Locate the cell with the specified text and output its (x, y) center coordinate. 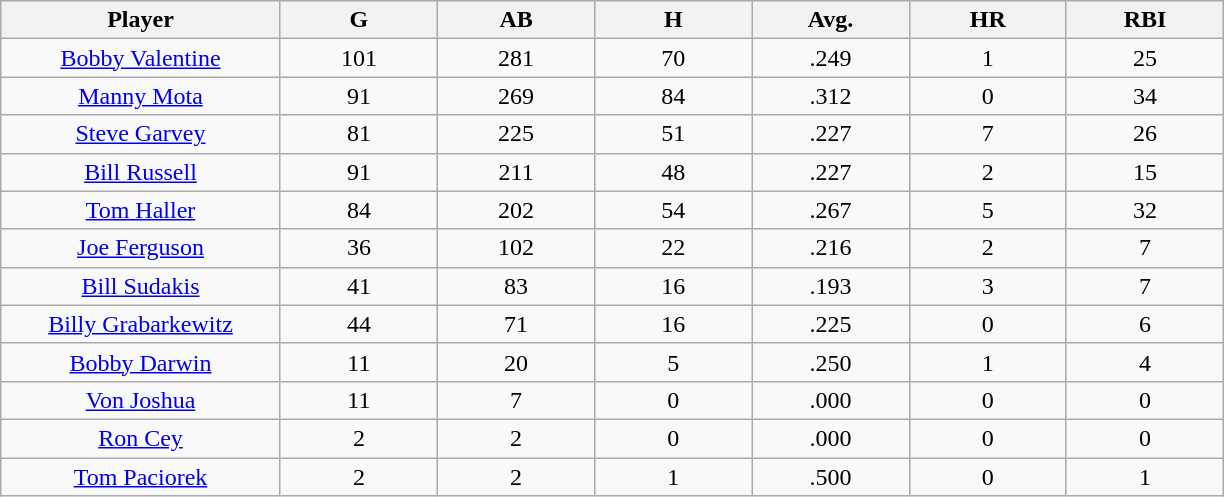
Bill Sudakis (141, 286)
H (674, 20)
Avg. (830, 20)
3 (988, 286)
.250 (830, 362)
225 (516, 134)
Billy Grabarkewitz (141, 324)
36 (358, 248)
Bobby Valentine (141, 58)
211 (516, 172)
Tom Haller (141, 210)
83 (516, 286)
269 (516, 96)
AB (516, 20)
Player (141, 20)
32 (1144, 210)
Steve Garvey (141, 134)
102 (516, 248)
26 (1144, 134)
6 (1144, 324)
Tom Paciorek (141, 477)
54 (674, 210)
20 (516, 362)
G (358, 20)
.216 (830, 248)
.193 (830, 286)
Manny Mota (141, 96)
51 (674, 134)
81 (358, 134)
70 (674, 58)
71 (516, 324)
15 (1144, 172)
.249 (830, 58)
.267 (830, 210)
101 (358, 58)
202 (516, 210)
.225 (830, 324)
4 (1144, 362)
281 (516, 58)
.500 (830, 477)
Bobby Darwin (141, 362)
Joe Ferguson (141, 248)
34 (1144, 96)
48 (674, 172)
Von Joshua (141, 400)
RBI (1144, 20)
Bill Russell (141, 172)
.312 (830, 96)
HR (988, 20)
25 (1144, 58)
Ron Cey (141, 438)
44 (358, 324)
22 (674, 248)
41 (358, 286)
